Detect which cell encompasses the target text, then output its [x, y] center coordinate. 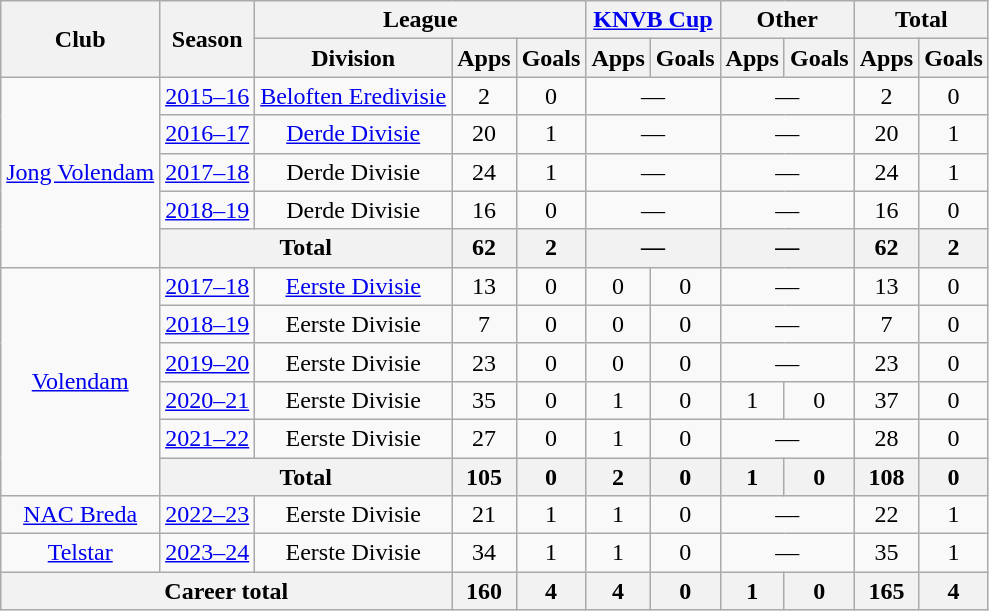
28 [886, 438]
Jong Volendam [80, 172]
37 [886, 400]
105 [484, 477]
2021–22 [208, 438]
2015–16 [208, 96]
Other [787, 20]
League [420, 20]
22 [886, 515]
2023–24 [208, 553]
Volendam [80, 381]
2016–17 [208, 134]
Telstar [80, 553]
34 [484, 553]
2020–21 [208, 400]
2022–23 [208, 515]
Season [208, 39]
160 [484, 591]
Beloften Eredivisie [354, 96]
NAC Breda [80, 515]
108 [886, 477]
21 [484, 515]
2019–20 [208, 362]
27 [484, 438]
KNVB Cup [653, 20]
Club [80, 39]
165 [886, 591]
Division [354, 58]
Career total [226, 591]
